Pinpoint the cell where the given text exists, returning its [x, y] midpoint coordinate. 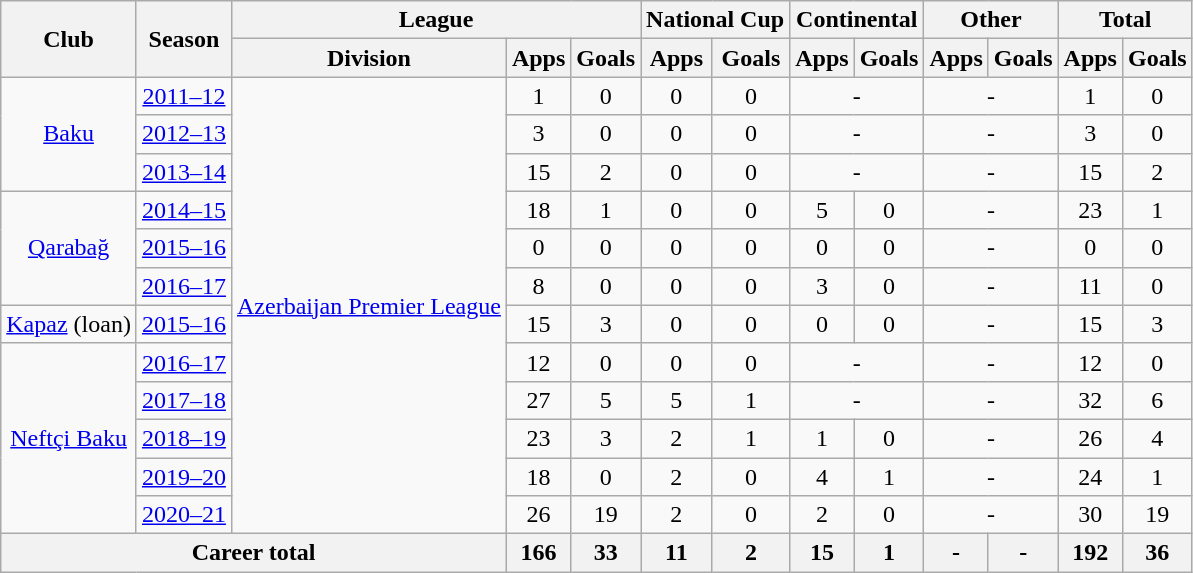
Continental [857, 20]
2012–13 [184, 134]
30 [1090, 515]
2013–14 [184, 172]
2018–19 [184, 438]
33 [606, 553]
36 [1157, 553]
2011–12 [184, 96]
32 [1090, 400]
Career total [254, 553]
Division [368, 58]
Kapaz (loan) [69, 324]
6 [1157, 400]
2019–20 [184, 477]
Neftçi Baku [69, 438]
166 [538, 553]
Total [1125, 20]
27 [538, 400]
Other [991, 20]
192 [1090, 553]
Azerbaijan Premier League [368, 306]
National Cup [716, 20]
2020–21 [184, 515]
2017–18 [184, 400]
Season [184, 39]
Baku [69, 134]
Club [69, 39]
24 [1090, 477]
League [436, 20]
2014–15 [184, 210]
8 [538, 286]
Qarabağ [69, 248]
